Scan for the cell matching the given text and deliver its [x, y] coordinate at center. 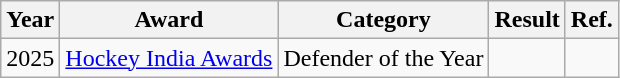
Year [30, 20]
Hockey India Awards [169, 58]
2025 [30, 58]
Ref. [592, 20]
Result [527, 20]
Award [169, 20]
Defender of the Year [384, 58]
Category [384, 20]
